Determine the (X, Y) coordinate at the center of the cell enclosing the given text.  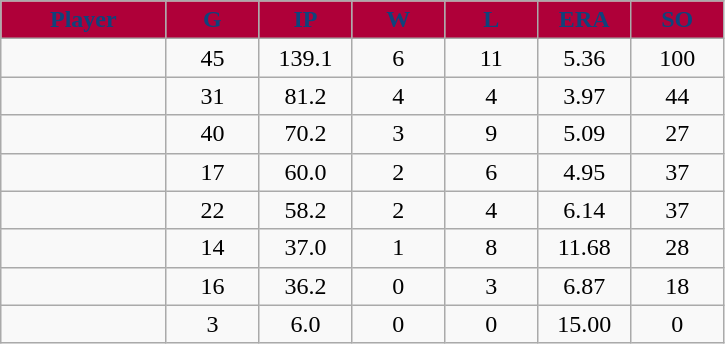
8 (492, 248)
IP (306, 20)
22 (212, 210)
16 (212, 286)
81.2 (306, 96)
11 (492, 58)
4.95 (584, 172)
27 (678, 134)
44 (678, 96)
L (492, 20)
40 (212, 134)
9 (492, 134)
6.87 (584, 286)
6.0 (306, 324)
ERA (584, 20)
17 (212, 172)
SO (678, 20)
Player (84, 20)
70.2 (306, 134)
37.0 (306, 248)
W (398, 20)
5.36 (584, 58)
18 (678, 286)
45 (212, 58)
15.00 (584, 324)
5.09 (584, 134)
14 (212, 248)
58.2 (306, 210)
139.1 (306, 58)
3.97 (584, 96)
11.68 (584, 248)
31 (212, 96)
1 (398, 248)
6.14 (584, 210)
G (212, 20)
28 (678, 248)
60.0 (306, 172)
100 (678, 58)
36.2 (306, 286)
